Search for the cell housing the specified text and yield its (x, y) center coordinate. 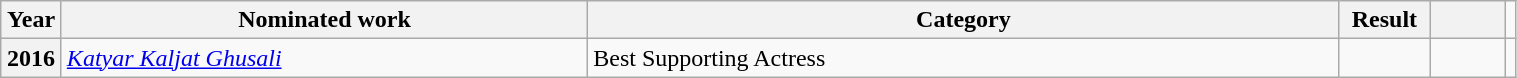
Best Supporting Actress (964, 58)
Year (32, 20)
2016 (32, 58)
Nominated work (324, 20)
Category (964, 20)
Katyar Kaljat Ghusali (324, 58)
Result (1384, 20)
